Search for the cell housing the specified text and yield its [x, y] center coordinate. 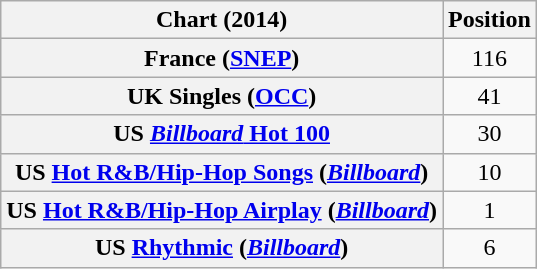
Chart (2014) [222, 20]
116 [490, 58]
6 [490, 248]
1 [490, 210]
30 [490, 134]
US Hot R&B/Hip-Hop Airplay (Billboard) [222, 210]
Position [490, 20]
41 [490, 96]
US Billboard Hot 100 [222, 134]
US Hot R&B/Hip-Hop Songs (Billboard) [222, 172]
UK Singles (OCC) [222, 96]
US Rhythmic (Billboard) [222, 248]
France (SNEP) [222, 58]
10 [490, 172]
